Find where the given text appears and provide that cell's center as (X, Y) coordinate. 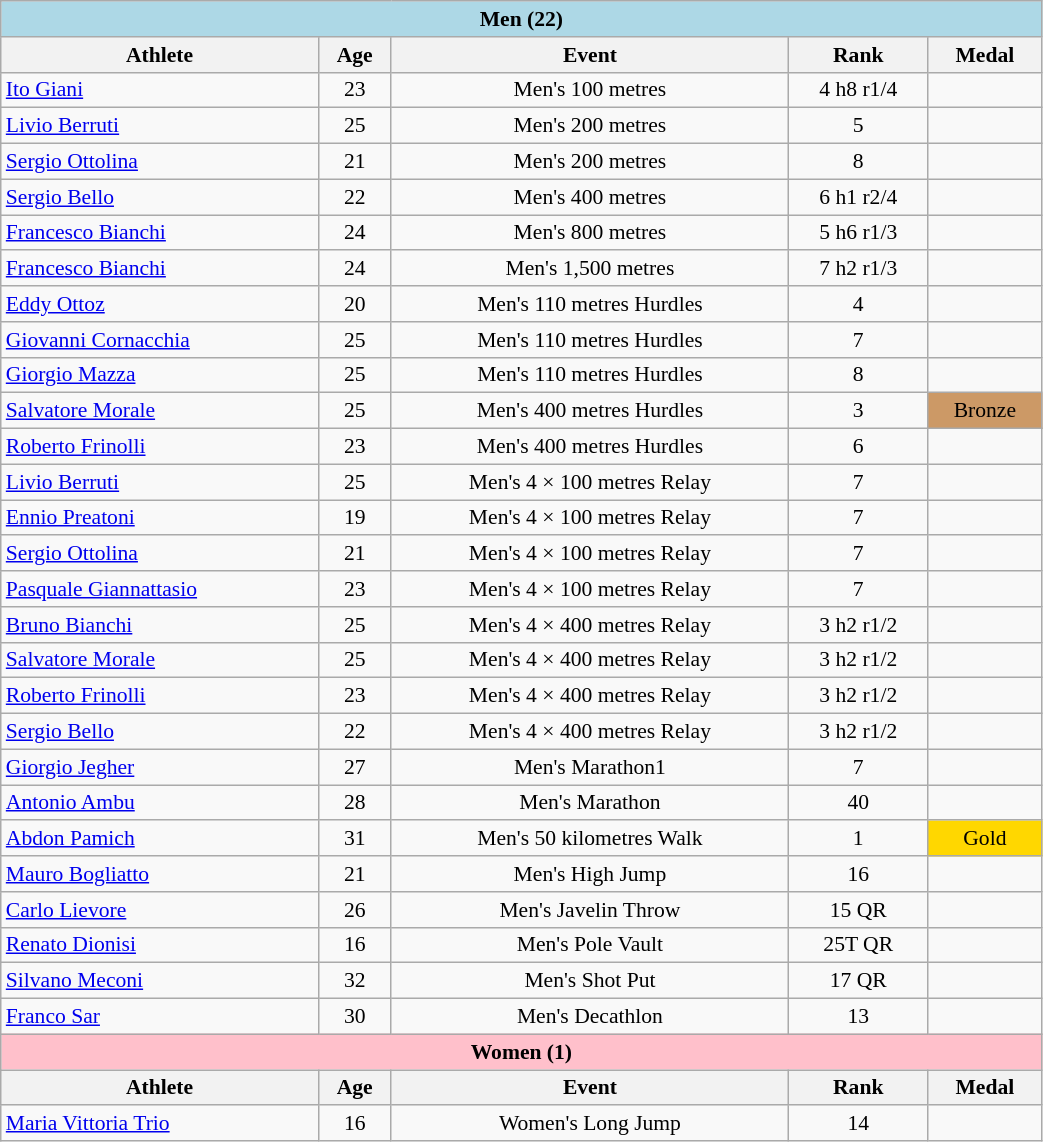
Men's Pole Vault (590, 945)
Men's Shot Put (590, 981)
Ito Giani (160, 90)
7 h2 r1/3 (858, 269)
Carlo Lievore (160, 910)
20 (354, 304)
32 (354, 981)
Pasquale Giannattasio (160, 589)
Women's Long Jump (590, 1124)
14 (858, 1124)
Giovanni Cornacchia (160, 340)
27 (354, 767)
31 (354, 839)
30 (354, 1017)
Men's Marathon1 (590, 767)
Antonio Ambu (160, 803)
Bronze (985, 411)
Abdon Pamich (160, 839)
13 (858, 1017)
4 (858, 304)
25T QR (858, 945)
Franco Sar (160, 1017)
Men's 800 metres (590, 233)
6 (858, 447)
Men's Marathon (590, 803)
6 h1 r2/4 (858, 197)
Men's Decathlon (590, 1017)
Men's Javelin Throw (590, 910)
Giorgio Mazza (160, 375)
Renato Dionisi (160, 945)
Ennio Preatoni (160, 518)
Eddy Ottoz (160, 304)
Silvano Meconi (160, 981)
Giorgio Jegher (160, 767)
15 QR (858, 910)
Gold (985, 839)
Bruno Bianchi (160, 625)
Maria Vittoria Trio (160, 1124)
Men's 400 metres (590, 197)
Men's High Jump (590, 874)
3 (858, 411)
Mauro Bogliatto (160, 874)
1 (858, 839)
17 QR (858, 981)
19 (354, 518)
26 (354, 910)
Men's 100 metres (590, 90)
Men's 1,500 metres (590, 269)
5 (858, 126)
5 h6 r1/3 (858, 233)
Women (1) (522, 1052)
28 (354, 803)
4 h8 r1/4 (858, 90)
Men (22) (522, 19)
Men's 50 kilometres Walk (590, 839)
40 (858, 803)
